Find where the given text appears and provide that cell's center as [X, Y] coordinate. 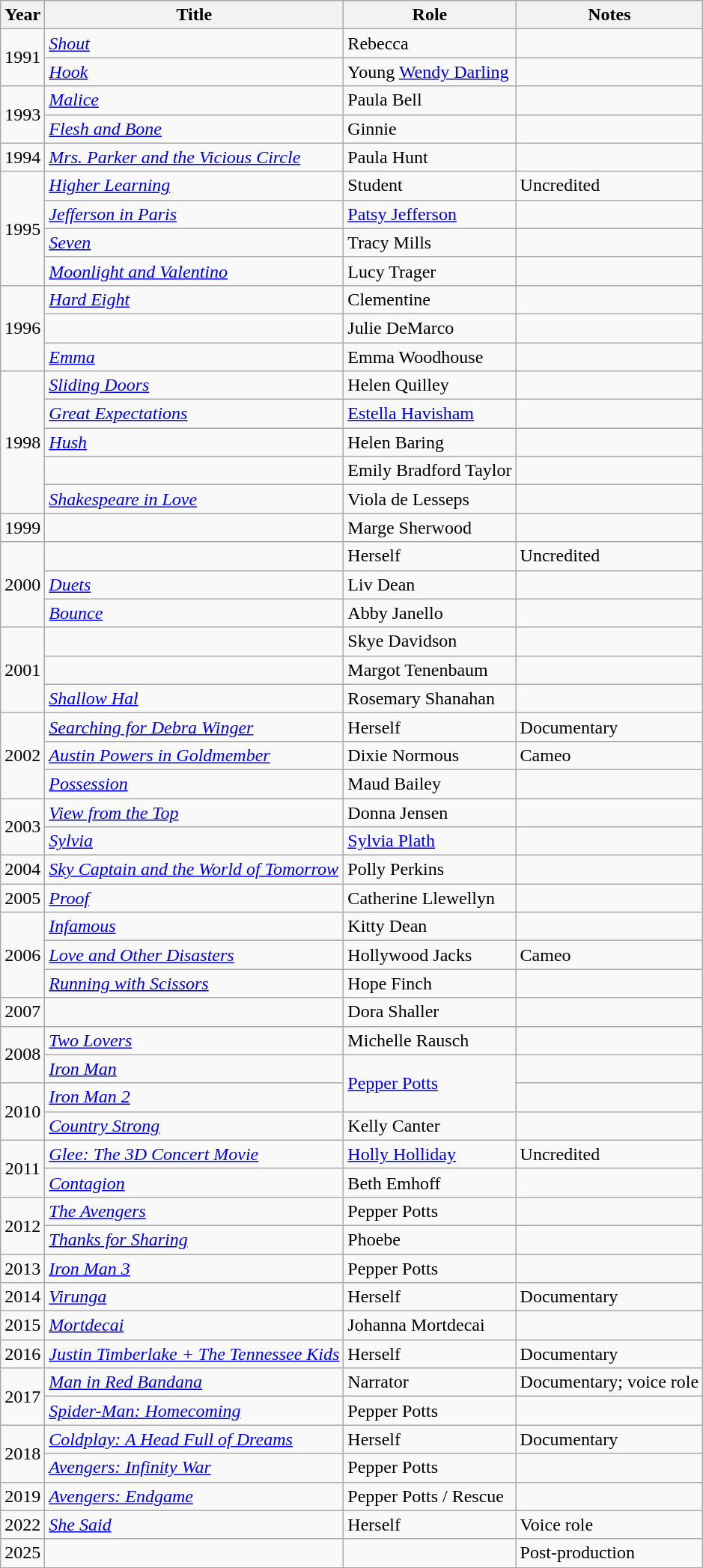
1995 [22, 228]
Helen Baring [430, 442]
Johanna Mortdecai [430, 1326]
Abby Janello [430, 613]
2001 [22, 670]
2013 [22, 1269]
Proof [195, 898]
2008 [22, 1055]
Hope Finch [430, 983]
Phoebe [430, 1239]
Running with Scissors [195, 983]
Voice role [609, 1525]
Viola de Lesseps [430, 499]
Avengers: Infinity War [195, 1468]
2002 [22, 755]
2000 [22, 585]
1996 [22, 328]
2007 [22, 1012]
Marge Sherwood [430, 528]
Iron Man [195, 1069]
2010 [22, 1111]
Sky Captain and the World of Tomorrow [195, 870]
2015 [22, 1326]
Ginnie [430, 129]
Role [430, 15]
Man in Red Bandana [195, 1382]
Flesh and Bone [195, 129]
Emma [195, 357]
Documentary; voice role [609, 1382]
Mortdecai [195, 1326]
Narrator [430, 1382]
Hook [195, 72]
Maud Bailey [430, 784]
Emily Bradford Taylor [430, 471]
Mrs. Parker and the Vicious Circle [195, 157]
Contagion [195, 1183]
Kitty Dean [430, 927]
Notes [609, 15]
Iron Man 2 [195, 1097]
Kelly Canter [430, 1126]
Two Lovers [195, 1040]
Sliding Doors [195, 385]
Infamous [195, 927]
Catherine Llewellyn [430, 898]
Hush [195, 442]
2016 [22, 1354]
2004 [22, 870]
1994 [22, 157]
Julie DeMarco [430, 328]
Love and Other Disasters [195, 955]
2014 [22, 1297]
Holly Holliday [430, 1154]
2005 [22, 898]
2025 [22, 1553]
Justin Timberlake + The Tennessee Kids [195, 1354]
Country Strong [195, 1126]
The Avengers [195, 1211]
Pepper Potts / Rescue [430, 1496]
Great Expectations [195, 414]
Virunga [195, 1297]
Paula Hunt [430, 157]
Shakespeare in Love [195, 499]
Iron Man 3 [195, 1269]
Donna Jensen [430, 812]
1991 [22, 58]
Hard Eight [195, 299]
Sylvia Plath [430, 841]
Year [22, 15]
Dora Shaller [430, 1012]
Malice [195, 100]
Patsy Jefferson [430, 214]
Possession [195, 784]
Moonlight and Valentino [195, 271]
Skye Davidson [430, 641]
Lucy Trager [430, 271]
Michelle Rausch [430, 1040]
Rosemary Shanahan [430, 698]
Dixie Normous [430, 755]
Austin Powers in Goldmember [195, 755]
Young Wendy Darling [430, 72]
2019 [22, 1496]
2006 [22, 955]
Jefferson in Paris [195, 214]
Thanks for Sharing [195, 1239]
2012 [22, 1225]
1993 [22, 115]
Duets [195, 585]
Hollywood Jacks [430, 955]
Spider-Man: Homecoming [195, 1411]
Seven [195, 242]
Helen Quilley [430, 385]
She Said [195, 1525]
Rebecca [430, 43]
Shout [195, 43]
Searching for Debra Winger [195, 727]
Clementine [430, 299]
Higher Learning [195, 186]
Glee: The 3D Concert Movie [195, 1154]
Paula Bell [430, 100]
2017 [22, 1397]
2018 [22, 1453]
Student [430, 186]
Shallow Hal [195, 698]
2011 [22, 1168]
Polly Perkins [430, 870]
2022 [22, 1525]
View from the Top [195, 812]
Emma Woodhouse [430, 357]
2003 [22, 826]
Liv Dean [430, 585]
Bounce [195, 613]
Post-production [609, 1553]
Title [195, 15]
Sylvia [195, 841]
1998 [22, 442]
Coldplay: A Head Full of Dreams [195, 1439]
Avengers: Endgame [195, 1496]
1999 [22, 528]
Tracy Mills [430, 242]
Beth Emhoff [430, 1183]
Margot Tenenbaum [430, 670]
Estella Havisham [430, 414]
